Determine the (x, y) coordinate at the center of the cell enclosing the given text.  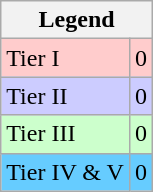
Tier IV & V (66, 172)
Tier II (66, 96)
Legend (77, 20)
Tier I (66, 58)
Tier III (66, 134)
